Locate the cell with the specified text and output its (X, Y) center coordinate. 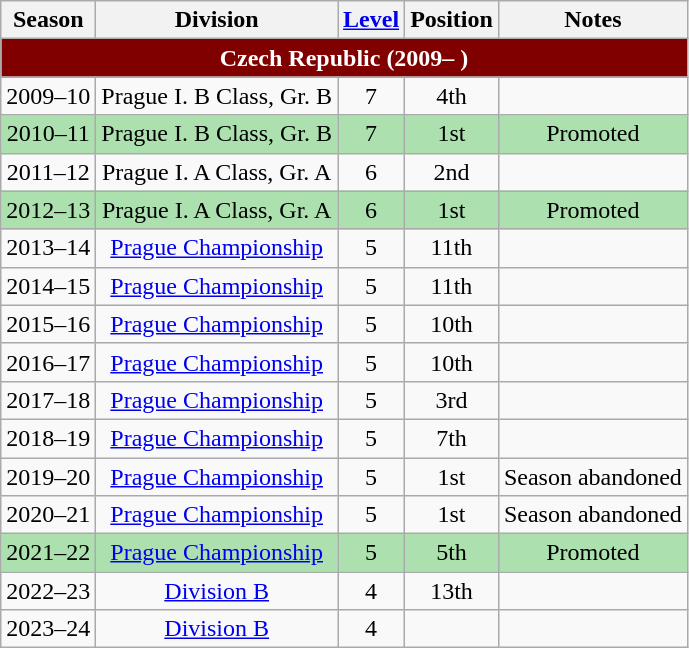
7th (452, 438)
Czech Republic (2009– ) (344, 58)
2009–10 (48, 96)
2020–21 (48, 515)
2021–22 (48, 553)
2022–23 (48, 591)
2023–24 (48, 629)
4th (452, 96)
Level (372, 20)
Position (452, 20)
2015–16 (48, 324)
2019–20 (48, 477)
2013–14 (48, 248)
2018–19 (48, 438)
2017–18 (48, 400)
2014–15 (48, 286)
2012–13 (48, 210)
Notes (592, 20)
2010–11 (48, 134)
Season (48, 20)
2016–17 (48, 362)
2nd (452, 172)
5th (452, 553)
Division (217, 20)
13th (452, 591)
3rd (452, 400)
2011–12 (48, 172)
